Locate the cell with the specified text and output its [x, y] center coordinate. 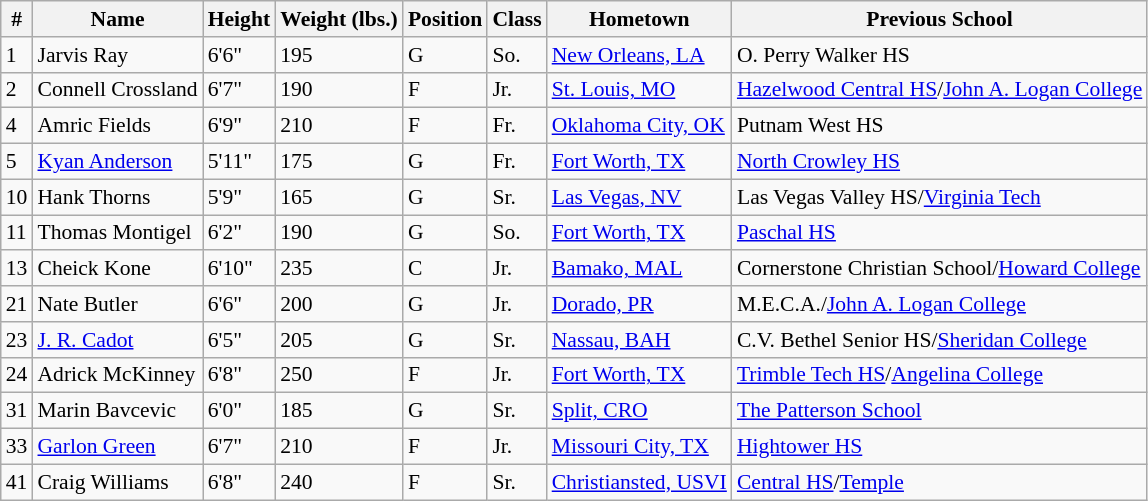
Thomas Montigel [117, 233]
Dorado, PR [640, 304]
New Orleans, LA [640, 55]
North Crowley HS [940, 162]
Las Vegas, NV [640, 197]
31 [17, 411]
5 [17, 162]
M.E.C.A./John A. Logan College [940, 304]
205 [339, 340]
Cheick Kone [117, 269]
Putnam West HS [940, 126]
33 [17, 447]
C.V. Bethel Senior HS/Sheridan College [940, 340]
Craig Williams [117, 482]
Bamako, MAL [640, 269]
Class [516, 19]
Cornerstone Christian School/Howard College [940, 269]
6'10" [239, 269]
Hometown [640, 19]
Missouri City, TX [640, 447]
O. Perry Walker HS [940, 55]
5'11" [239, 162]
6'9" [239, 126]
Weight (lbs.) [339, 19]
24 [17, 375]
200 [339, 304]
2 [17, 90]
Previous School [940, 19]
6'5" [239, 340]
Oklahoma City, OK [640, 126]
23 [17, 340]
Position [445, 19]
Adrick McKinney [117, 375]
Split, CRO [640, 411]
Jarvis Ray [117, 55]
Christiansted, USVI [640, 482]
250 [339, 375]
1 [17, 55]
5'9" [239, 197]
Nassau, BAH [640, 340]
Las Vegas Valley HS/Virginia Tech [940, 197]
Garlon Green [117, 447]
4 [17, 126]
Nate Butler [117, 304]
Marin Bavcevic [117, 411]
Paschal HS [940, 233]
Amric Fields [117, 126]
10 [17, 197]
Connell Crossland [117, 90]
Central HS/Temple [940, 482]
Hank Thorns [117, 197]
St. Louis, MO [640, 90]
Name [117, 19]
21 [17, 304]
Trimble Tech HS/Angelina College [940, 375]
The Patterson School [940, 411]
175 [339, 162]
Height [239, 19]
J. R. Cadot [117, 340]
6'0" [239, 411]
165 [339, 197]
# [17, 19]
6'2" [239, 233]
Hightower HS [940, 447]
195 [339, 55]
C [445, 269]
41 [17, 482]
Kyan Anderson [117, 162]
11 [17, 233]
240 [339, 482]
13 [17, 269]
235 [339, 269]
185 [339, 411]
Hazelwood Central HS/John A. Logan College [940, 90]
